Determine the [X, Y] coordinate at the center of the cell enclosing the given text.  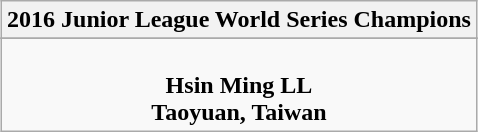
2016 Junior League World Series Champions [240, 20]
Hsin Ming LLTaoyuan, Taiwan [240, 85]
